Detect which cell encompasses the target text, then output its [x, y] center coordinate. 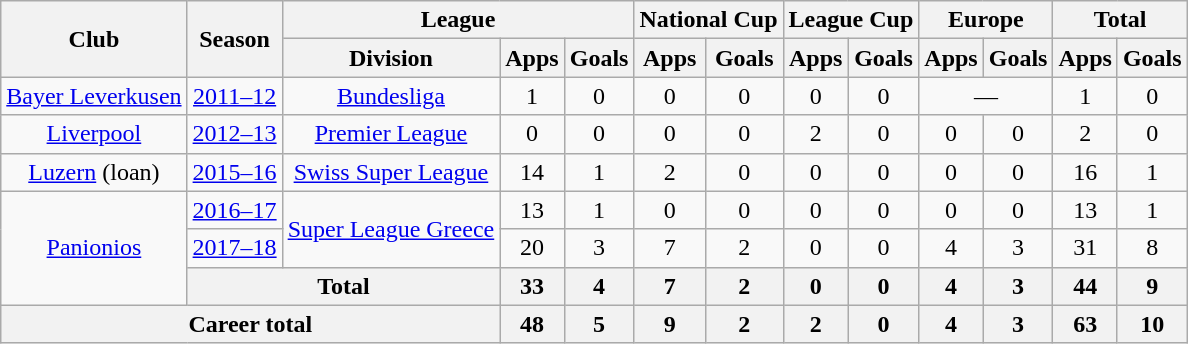
48 [532, 324]
Super League Greece [391, 229]
League [458, 20]
Bayer Leverkusen [94, 96]
2011–12 [234, 96]
Europe [986, 20]
8 [1152, 248]
33 [532, 286]
2012–13 [234, 134]
14 [532, 172]
Luzern (loan) [94, 172]
63 [1085, 324]
Swiss Super League [391, 172]
20 [532, 248]
2016–17 [234, 210]
Premier League [391, 134]
Liverpool [94, 134]
10 [1152, 324]
Bundesliga [391, 96]
National Cup [708, 20]
Panionios [94, 248]
— [986, 96]
Club [94, 39]
16 [1085, 172]
2015–16 [234, 172]
2017–18 [234, 248]
Season [234, 39]
44 [1085, 286]
Division [391, 58]
League Cup [851, 20]
31 [1085, 248]
Career total [250, 324]
5 [599, 324]
